Locate the cell with the specified text and output its (X, Y) center coordinate. 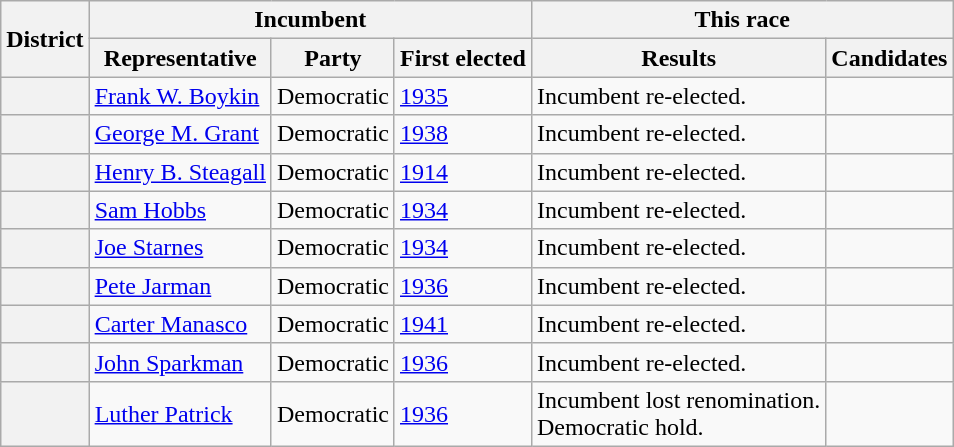
Results (678, 58)
1938 (462, 134)
Representative (180, 58)
1935 (462, 96)
Pete Jarman (180, 286)
Incumbent (310, 20)
Henry B. Steagall (180, 172)
Frank W. Boykin (180, 96)
Sam Hobbs (180, 210)
Luther Patrick (180, 414)
1941 (462, 324)
Party (332, 58)
District (45, 39)
Joe Starnes (180, 248)
This race (742, 20)
Incumbent lost renomination.Democratic hold. (678, 414)
1914 (462, 172)
Candidates (890, 58)
Carter Manasco (180, 324)
John Sparkman (180, 362)
First elected (462, 58)
George M. Grant (180, 134)
